Determine the (X, Y) coordinate at the center of the cell enclosing the given text.  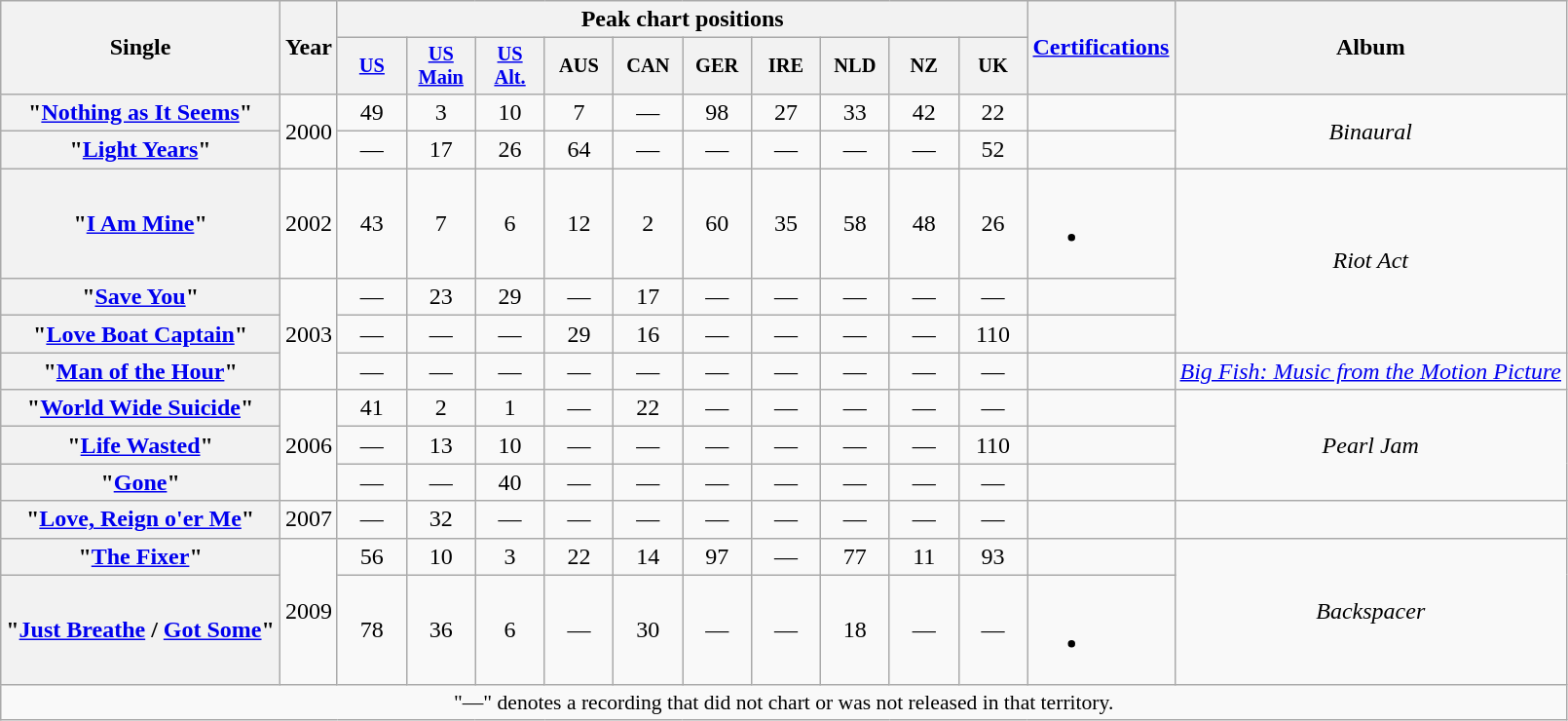
2003 (308, 334)
35 (787, 224)
Pearl Jam (1371, 445)
"—" denotes a recording that did not chart or was not released in that territory. (784, 702)
Single (140, 48)
98 (717, 112)
Riot Act (1371, 261)
60 (717, 224)
"Just Breathe / Got Some" (140, 629)
NZ (923, 66)
52 (993, 150)
"Gone" (140, 482)
Binaural (1371, 131)
"Life Wasted" (140, 445)
64 (579, 150)
Big Fish: Music from the Motion Picture (1371, 371)
58 (855, 224)
32 (440, 519)
40 (510, 482)
78 (372, 629)
AUS (579, 66)
16 (649, 334)
"Save You" (140, 297)
12 (579, 224)
33 (855, 112)
Certifications (1101, 48)
"Man of the Hour" (140, 371)
"Love, Reign o'er Me" (140, 519)
"Love Boat Captain" (140, 334)
"I Am Mine" (140, 224)
97 (717, 556)
CAN (649, 66)
2000 (308, 131)
14 (649, 556)
Backspacer (1371, 612)
Year (308, 48)
USAlt. (510, 66)
UK (993, 66)
27 (787, 112)
Album (1371, 48)
2006 (308, 445)
2009 (308, 612)
30 (649, 629)
48 (923, 224)
"Light Years" (140, 150)
93 (993, 556)
41 (372, 408)
US Main (440, 66)
2007 (308, 519)
2002 (308, 224)
36 (440, 629)
"The Fixer" (140, 556)
23 (440, 297)
"World Wide Suicide" (140, 408)
77 (855, 556)
GER (717, 66)
42 (923, 112)
US (372, 66)
11 (923, 556)
NLD (855, 66)
56 (372, 556)
43 (372, 224)
13 (440, 445)
49 (372, 112)
IRE (787, 66)
Peak chart positions (682, 19)
18 (855, 629)
1 (510, 408)
"Nothing as It Seems" (140, 112)
